From the cell containing the given text, extract its center point as [X, Y] coordinate. 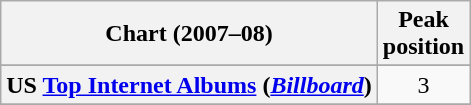
Peakposition [423, 34]
3 [423, 85]
Chart (2007–08) [189, 34]
US Top Internet Albums (Billboard) [189, 85]
